Determine the (X, Y) coordinate at the center of the cell enclosing the given text.  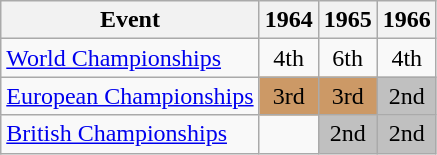
1965 (348, 20)
1966 (406, 20)
6th (348, 58)
World Championships (130, 58)
1964 (288, 20)
British Championships (130, 134)
European Championships (130, 96)
Event (130, 20)
